Provide the [x, y] coordinate of the cell's center where the given text is located.  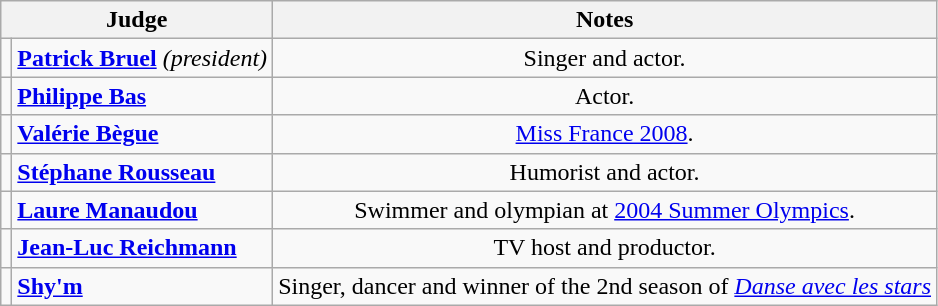
Humorist and actor. [605, 172]
TV host and productor. [605, 248]
Swimmer and olympian at 2004 Summer Olympics. [605, 210]
Shy'm [142, 286]
Notes [605, 20]
Jean-Luc Reichmann [142, 248]
Miss France 2008. [605, 134]
Singer, dancer and winner of the 2nd season of Danse avec les stars [605, 286]
Laure Manaudou [142, 210]
Stéphane Rousseau [142, 172]
Patrick Bruel (president) [142, 58]
Valérie Bègue [142, 134]
Singer and actor. [605, 58]
Philippe Bas [142, 96]
Actor. [605, 96]
Judge [137, 20]
